Capture the cell that displays the provided text and extract its (x, y) central coordinate. 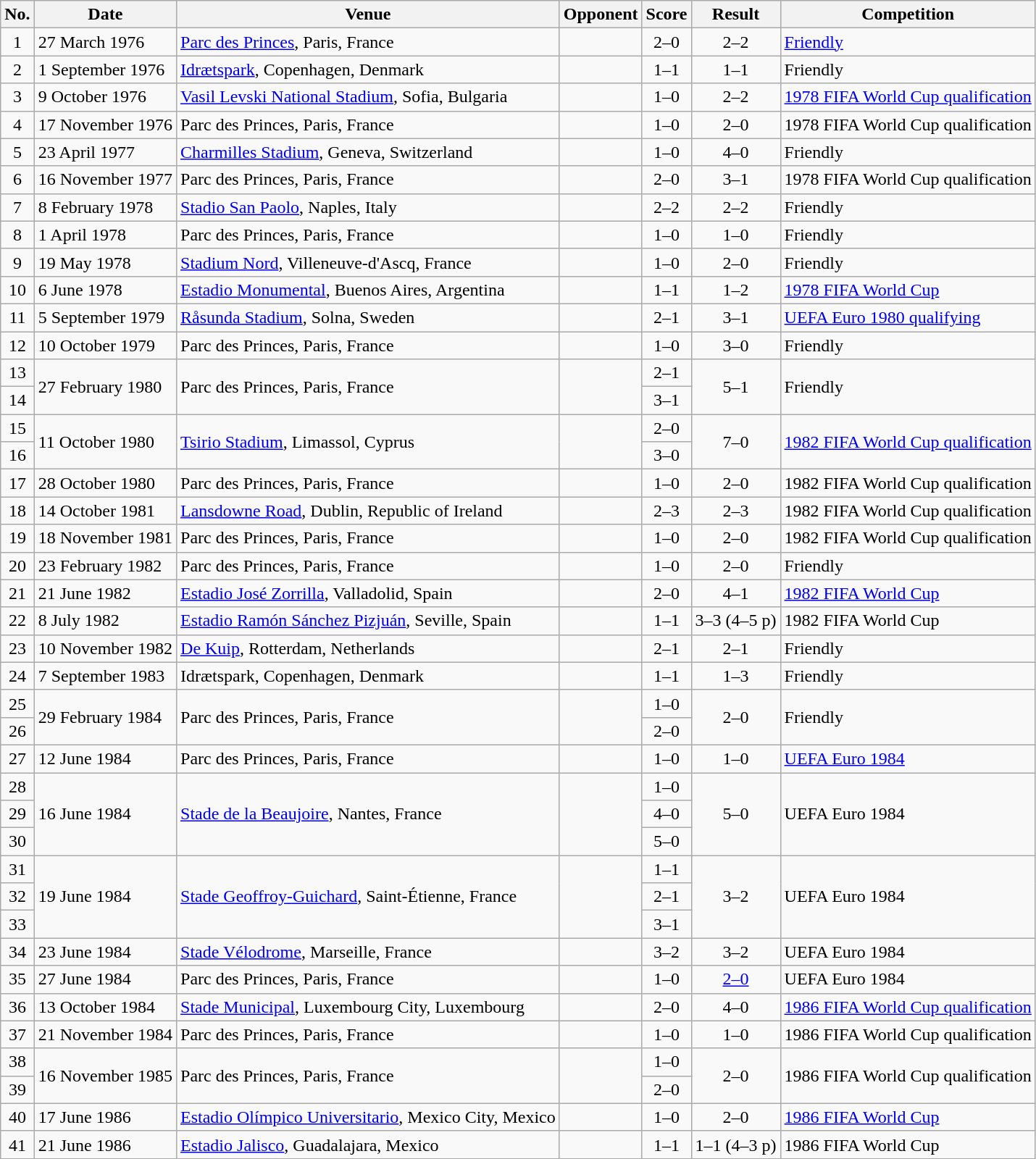
10 November 1982 (105, 648)
4–1 (736, 593)
Competition (908, 14)
7–0 (736, 442)
32 (17, 897)
9 October 1976 (105, 97)
19 June 1984 (105, 897)
9 (17, 262)
1 (17, 42)
1978 FIFA World Cup (908, 290)
35 (17, 979)
De Kuip, Rotterdam, Netherlands (368, 648)
18 November 1981 (105, 538)
1–2 (736, 290)
39 (17, 1089)
6 (17, 180)
5–1 (736, 387)
19 (17, 538)
27 (17, 758)
21 June 1982 (105, 593)
41 (17, 1145)
13 October 1984 (105, 1007)
23 February 1982 (105, 566)
6 June 1978 (105, 290)
8 February 1978 (105, 207)
Score (667, 14)
12 June 1984 (105, 758)
11 October 1980 (105, 442)
11 (17, 317)
24 (17, 676)
Venue (368, 14)
27 June 1984 (105, 979)
14 October 1981 (105, 511)
Estadio Ramón Sánchez Pizjuán, Seville, Spain (368, 621)
16 June 1984 (105, 813)
1–1 (4–3 p) (736, 1145)
Stade de la Beaujoire, Nantes, France (368, 813)
12 (17, 346)
36 (17, 1007)
28 (17, 786)
4 (17, 125)
1–3 (736, 676)
Opponent (601, 14)
13 (17, 373)
38 (17, 1062)
10 (17, 290)
Stade Municipal, Luxembourg City, Luxembourg (368, 1007)
16 November 1977 (105, 180)
10 October 1979 (105, 346)
17 June 1986 (105, 1117)
8 (17, 235)
21 (17, 593)
5 September 1979 (105, 317)
30 (17, 842)
29 (17, 814)
31 (17, 869)
1 September 1976 (105, 70)
27 March 1976 (105, 42)
3–3 (4–5 p) (736, 621)
5 (17, 152)
23 (17, 648)
14 (17, 401)
17 November 1976 (105, 125)
8 July 1982 (105, 621)
Charmilles Stadium, Geneva, Switzerland (368, 152)
Estadio Olímpico Universitario, Mexico City, Mexico (368, 1117)
Stade Vélodrome, Marseille, France (368, 952)
18 (17, 511)
21 June 1986 (105, 1145)
Estadio Jalisco, Guadalajara, Mexico (368, 1145)
28 October 1980 (105, 483)
37 (17, 1034)
Estadio Monumental, Buenos Aires, Argentina (368, 290)
7 September 1983 (105, 676)
15 (17, 428)
26 (17, 731)
Lansdowne Road, Dublin, Republic of Ireland (368, 511)
20 (17, 566)
23 April 1977 (105, 152)
16 November 1985 (105, 1076)
Råsunda Stadium, Solna, Sweden (368, 317)
7 (17, 207)
29 February 1984 (105, 717)
Result (736, 14)
19 May 1978 (105, 262)
UEFA Euro 1980 qualifying (908, 317)
22 (17, 621)
Vasil Levski National Stadium, Sofia, Bulgaria (368, 97)
Date (105, 14)
No. (17, 14)
34 (17, 952)
Stadium Nord, Villeneuve-d'Ascq, France (368, 262)
40 (17, 1117)
Estadio José Zorrilla, Valladolid, Spain (368, 593)
23 June 1984 (105, 952)
Stade Geoffroy-Guichard, Saint-Étienne, France (368, 897)
Stadio San Paolo, Naples, Italy (368, 207)
1 April 1978 (105, 235)
33 (17, 924)
17 (17, 483)
21 November 1984 (105, 1034)
3 (17, 97)
Tsirio Stadium, Limassol, Cyprus (368, 442)
27 February 1980 (105, 387)
2 (17, 70)
25 (17, 703)
16 (17, 456)
